Identify which cell holds the provided text, then report its [X, Y] central coordinate. 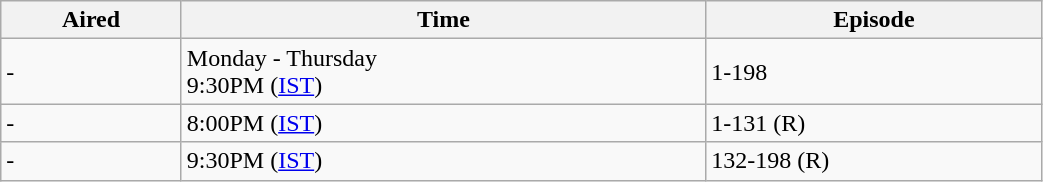
Time [443, 20]
1-131 (R) [874, 123]
Episode [874, 20]
1-198 [874, 72]
Aired [92, 20]
9:30PM (IST) [443, 161]
132-198 (R) [874, 161]
Monday - Thursday 9:30PM (IST) [443, 72]
8:00PM (IST) [443, 123]
